Search for the cell housing the specified text and yield its (X, Y) center coordinate. 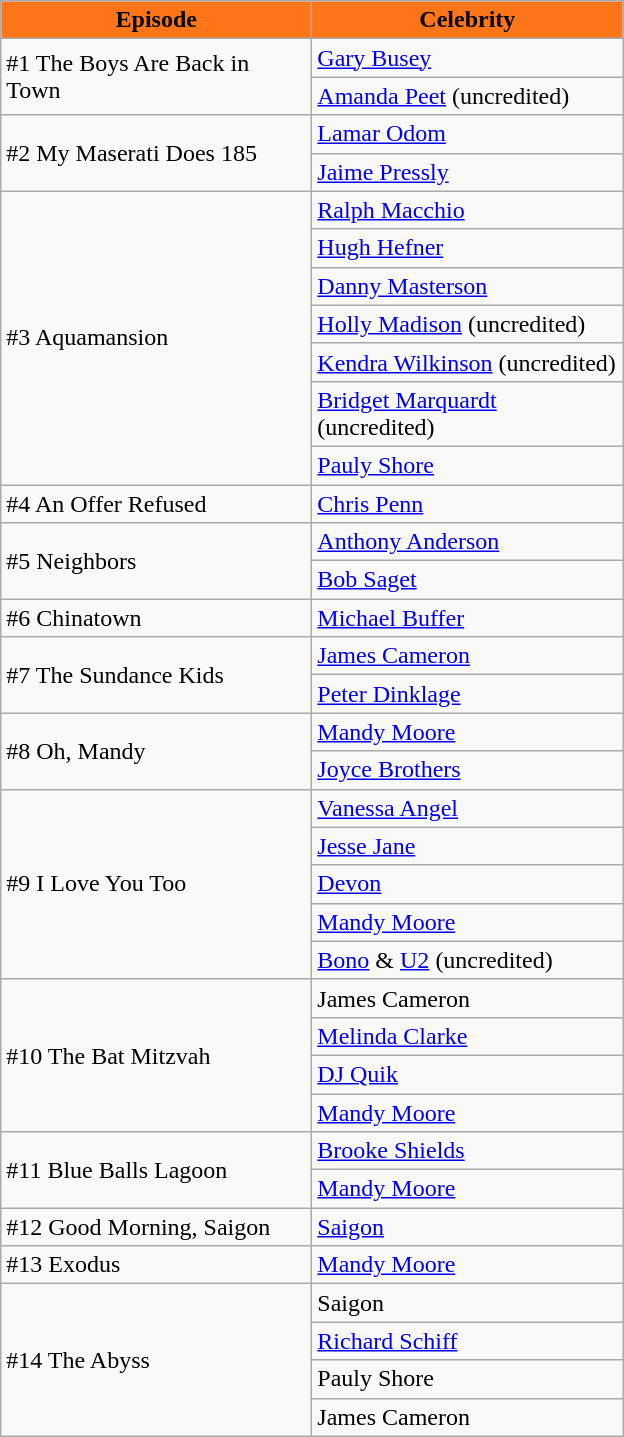
Episode (156, 20)
Bono & U2 (uncredited) (468, 960)
#7 The Sundance Kids (156, 675)
#1 The Boys Are Back in Town (156, 77)
Danny Masterson (468, 286)
Jesse Jane (468, 846)
#6 Chinatown (156, 618)
#11 Blue Balls Lagoon (156, 1170)
Melinda Clarke (468, 1036)
#12 Good Morning, Saigon (156, 1227)
Joyce Brothers (468, 770)
Brooke Shields (468, 1151)
Amanda Peet (uncredited) (468, 96)
#2 My Maserati Does 185 (156, 153)
Celebrity (468, 20)
Vanessa Angel (468, 808)
Hugh Hefner (468, 248)
#4 An Offer Refused (156, 503)
Ralph Macchio (468, 210)
Bob Saget (468, 580)
Lamar Odom (468, 134)
#5 Neighbors (156, 561)
Gary Busey (468, 58)
#8 Oh, Mandy (156, 751)
#9 I Love You Too (156, 884)
Bridget Marquardt (uncredited) (468, 414)
#3 Aquamansion (156, 338)
#10 The Bat Mitzvah (156, 1055)
Chris Penn (468, 503)
Michael Buffer (468, 618)
Peter Dinklage (468, 694)
#14 The Abyss (156, 1360)
DJ Quik (468, 1074)
Richard Schiff (468, 1341)
Kendra Wilkinson (uncredited) (468, 362)
Jaime Pressly (468, 172)
Devon (468, 884)
#13 Exodus (156, 1265)
Holly Madison (uncredited) (468, 324)
Anthony Anderson (468, 542)
